Output the (x, y) coordinate of the center of the cell containing the given text.  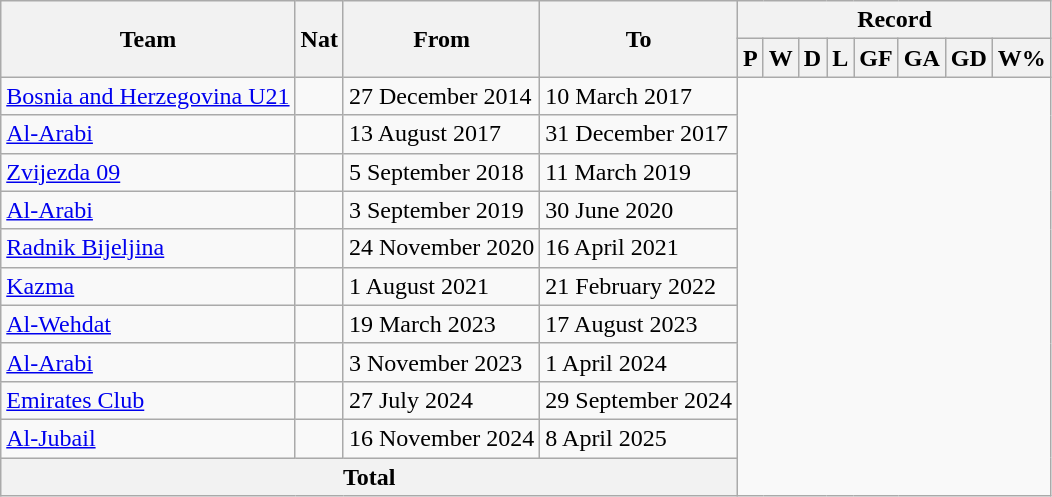
10 March 2017 (639, 96)
8 April 2025 (639, 438)
P (751, 58)
Al-Jubail (148, 438)
1 August 2021 (441, 286)
W (780, 58)
L (840, 58)
13 August 2017 (441, 134)
27 July 2024 (441, 400)
5 September 2018 (441, 172)
Team (148, 39)
27 December 2014 (441, 96)
3 November 2023 (441, 362)
11 March 2019 (639, 172)
1 April 2024 (639, 362)
Zvijezda 09 (148, 172)
GF (876, 58)
21 February 2022 (639, 286)
From (441, 39)
GA (922, 58)
16 November 2024 (441, 438)
31 December 2017 (639, 134)
Bosnia and Herzegovina U21 (148, 96)
Radnik Bijeljina (148, 248)
Al-Wehdat (148, 324)
To (639, 39)
3 September 2019 (441, 210)
Total (370, 477)
16 April 2021 (639, 248)
30 June 2020 (639, 210)
Record (895, 20)
29 September 2024 (639, 400)
Kazma (148, 286)
W% (1022, 58)
19 March 2023 (441, 324)
Emirates Club (148, 400)
17 August 2023 (639, 324)
GD (968, 58)
Nat (319, 39)
24 November 2020 (441, 248)
D (812, 58)
